Pinpoint the cell where the given text exists, returning its (X, Y) midpoint coordinate. 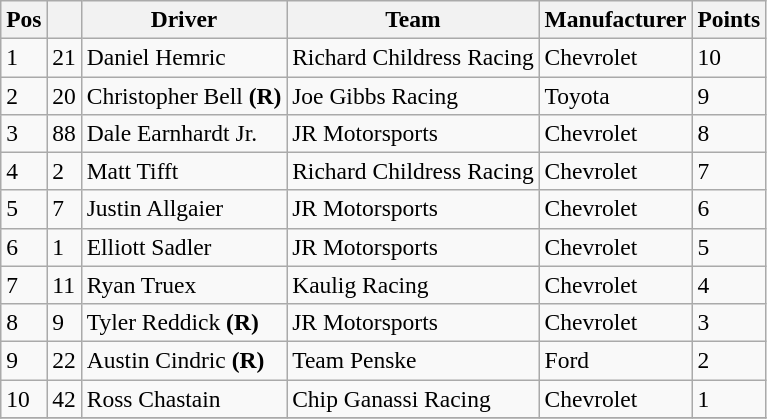
20 (64, 95)
Ryan Truex (184, 285)
Justin Allgaier (184, 209)
Ross Chastain (184, 398)
Driver (184, 19)
Pos (24, 19)
Team (413, 19)
Tyler Reddick (R) (184, 322)
Chip Ganassi Racing (413, 398)
Austin Cindric (R) (184, 360)
88 (64, 133)
Team Penske (413, 360)
Christopher Bell (R) (184, 95)
Elliott Sadler (184, 247)
Ford (616, 360)
22 (64, 360)
Manufacturer (616, 19)
11 (64, 285)
21 (64, 57)
Toyota (616, 95)
Points (729, 19)
Daniel Hemric (184, 57)
42 (64, 398)
Joe Gibbs Racing (413, 95)
Matt Tifft (184, 171)
Dale Earnhardt Jr. (184, 133)
Kaulig Racing (413, 285)
